Scan for the cell matching the given text and deliver its [X, Y] coordinate at center. 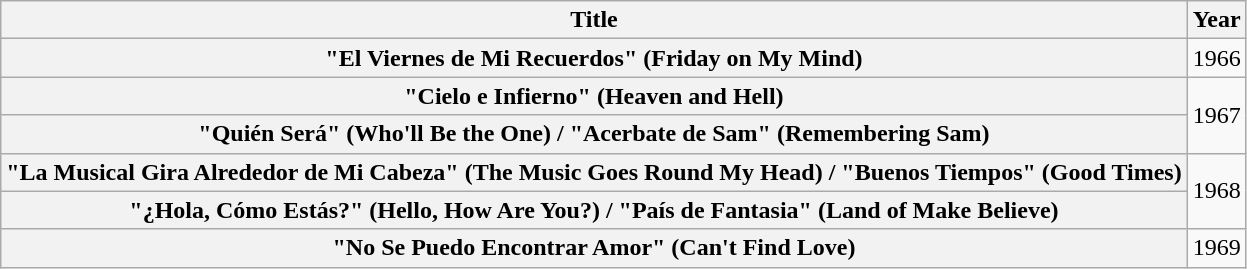
"Cielo e Infierno" (Heaven and Hell) [594, 96]
"La Musical Gira Alrededor de Mi Cabeza" (The Music Goes Round My Head) / "Buenos Tiempos" (Good Times) [594, 172]
1967 [1216, 115]
"El Viernes de Mi Recuerdos" (Friday on My Mind) [594, 58]
1966 [1216, 58]
Title [594, 20]
1968 [1216, 191]
"Quién Será" (Who'll Be the One) / "Acerbate de Sam" (Remembering Sam) [594, 134]
Year [1216, 20]
"¿Hola, Cómo Estás?" (Hello, How Are You?) / "País de Fantasia" (Land of Make Believe) [594, 210]
1969 [1216, 248]
"No Se Puedo Encontrar Amor" (Can't Find Love) [594, 248]
